Identify which cell holds the provided text, then report its [X, Y] central coordinate. 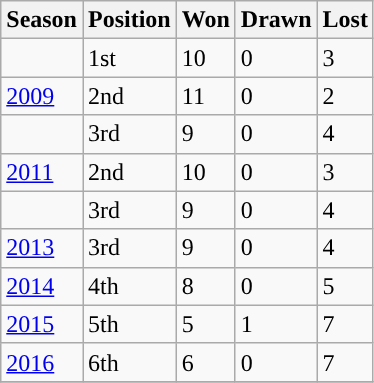
6 [206, 362]
1st [129, 58]
2015 [42, 324]
Position [129, 20]
2 [345, 96]
Won [206, 20]
Season [42, 20]
11 [206, 96]
1 [276, 324]
2013 [42, 248]
Lost [345, 20]
2009 [42, 96]
Drawn [276, 20]
2014 [42, 286]
5th [129, 324]
2011 [42, 172]
6th [129, 362]
4th [129, 286]
8 [206, 286]
2016 [42, 362]
